Capture the cell that displays the provided text and extract its [X, Y] central coordinate. 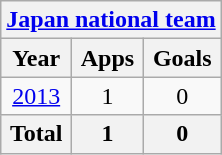
Total [36, 134]
2013 [36, 96]
Year [36, 58]
Japan national team [111, 20]
Apps [108, 58]
Goals [182, 58]
